From the cell containing the given text, extract its center point as [X, Y] coordinate. 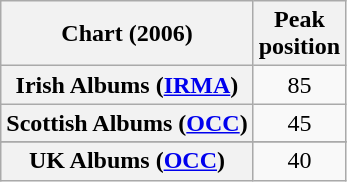
Irish Albums (IRMA) [127, 85]
Peakposition [299, 34]
UK Albums (OCC) [127, 161]
85 [299, 85]
45 [299, 123]
Scottish Albums (OCC) [127, 123]
Chart (2006) [127, 34]
40 [299, 161]
